Extract the (x, y) coordinate from the center of the cell holding the provided text.  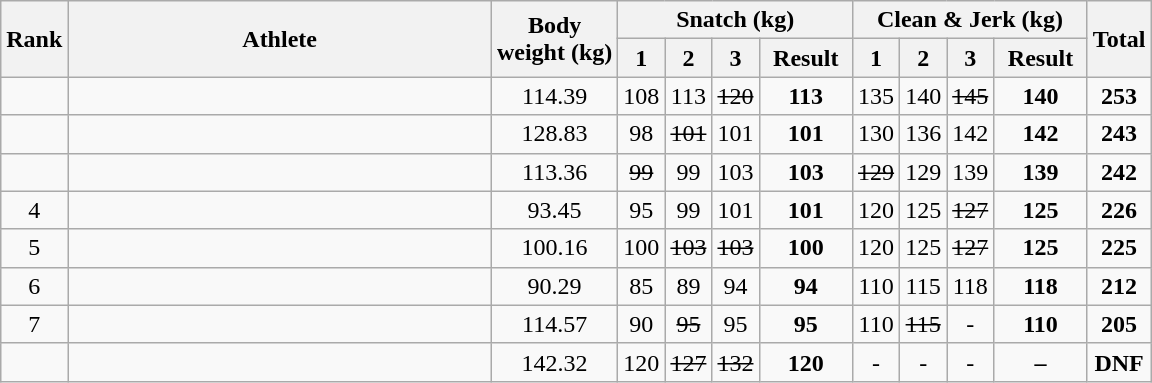
Rank (34, 39)
242 (1119, 172)
Clean & Jerk (kg) (970, 20)
114.57 (554, 324)
89 (688, 286)
7 (34, 324)
212 (1119, 286)
128.83 (554, 134)
Total (1119, 39)
85 (642, 286)
5 (34, 248)
225 (1119, 248)
93.45 (554, 210)
243 (1119, 134)
Snatch (kg) (736, 20)
142.32 (554, 362)
130 (876, 134)
– (1041, 362)
136 (924, 134)
DNF (1119, 362)
226 (1119, 210)
100.16 (554, 248)
135 (876, 96)
90 (642, 324)
Athlete (280, 39)
90.29 (554, 286)
253 (1119, 96)
Bodyweight (kg) (554, 39)
108 (642, 96)
132 (736, 362)
4 (34, 210)
113.36 (554, 172)
6 (34, 286)
98 (642, 134)
145 (970, 96)
205 (1119, 324)
114.39 (554, 96)
